Scan for the cell matching the given text and deliver its (x, y) coordinate at center. 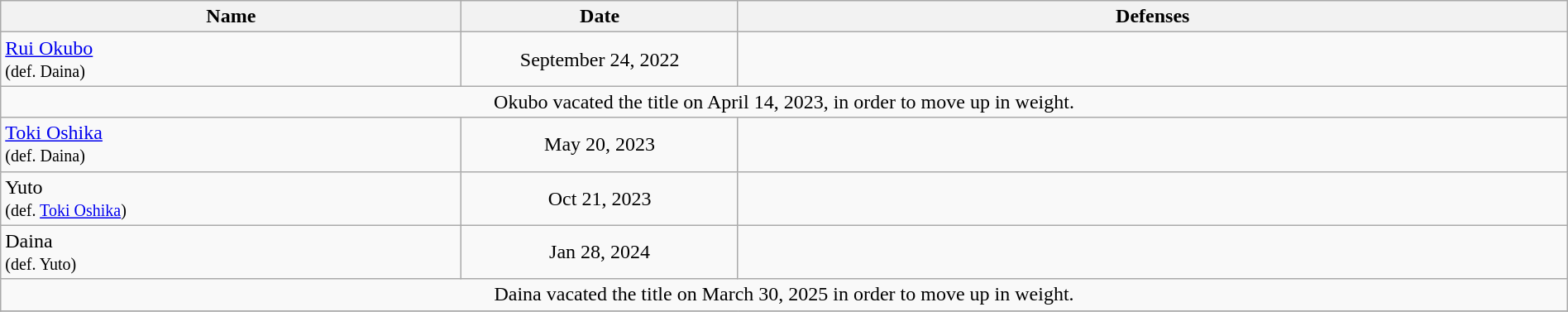
Date (600, 17)
Defenses (1153, 17)
Jan 28, 2024 (600, 252)
Daina vacated the title on March 30, 2025 in order to move up in weight. (784, 295)
Yuto (def. Toki Oshika) (232, 199)
Rui Okubo (def. Daina) (232, 60)
September 24, 2022 (600, 60)
Name (232, 17)
Daina (def. Yuto) (232, 252)
Okubo vacated the title on April 14, 2023, in order to move up in weight. (784, 102)
May 20, 2023 (600, 144)
Oct 21, 2023 (600, 199)
Toki Oshika (def. Daina) (232, 144)
